From the cell containing the given text, extract its center point as [x, y] coordinate. 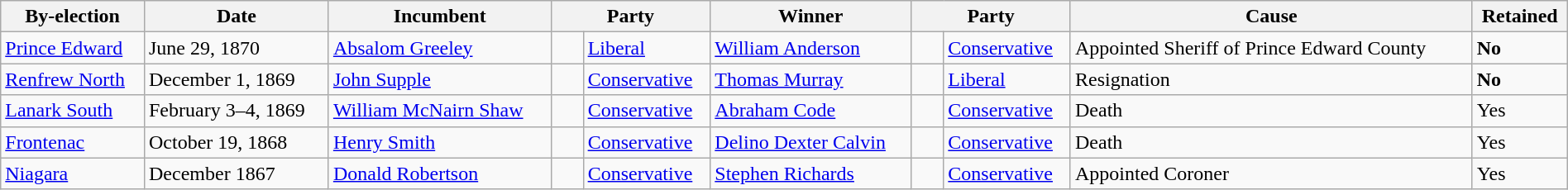
Prince Edward [73, 48]
Appointed Coroner [1271, 173]
June 29, 1870 [237, 48]
Incumbent [440, 17]
William McNairn Shaw [440, 111]
October 19, 1868 [237, 142]
Niagara [73, 173]
Henry Smith [440, 142]
December 1, 1869 [237, 79]
John Supple [440, 79]
Absalom Greeley [440, 48]
Date [237, 17]
Retained [1520, 17]
Abraham Code [810, 111]
Delino Dexter Calvin [810, 142]
William Anderson [810, 48]
February 3–4, 1869 [237, 111]
Donald Robertson [440, 173]
By-election [73, 17]
Frontenac [73, 142]
Lanark South [73, 111]
Cause [1271, 17]
Renfrew North [73, 79]
Appointed Sheriff of Prince Edward County [1271, 48]
Thomas Murray [810, 79]
Winner [810, 17]
Resignation [1271, 79]
December 1867 [237, 173]
Stephen Richards [810, 173]
